Search for the cell housing the specified text and yield its [X, Y] center coordinate. 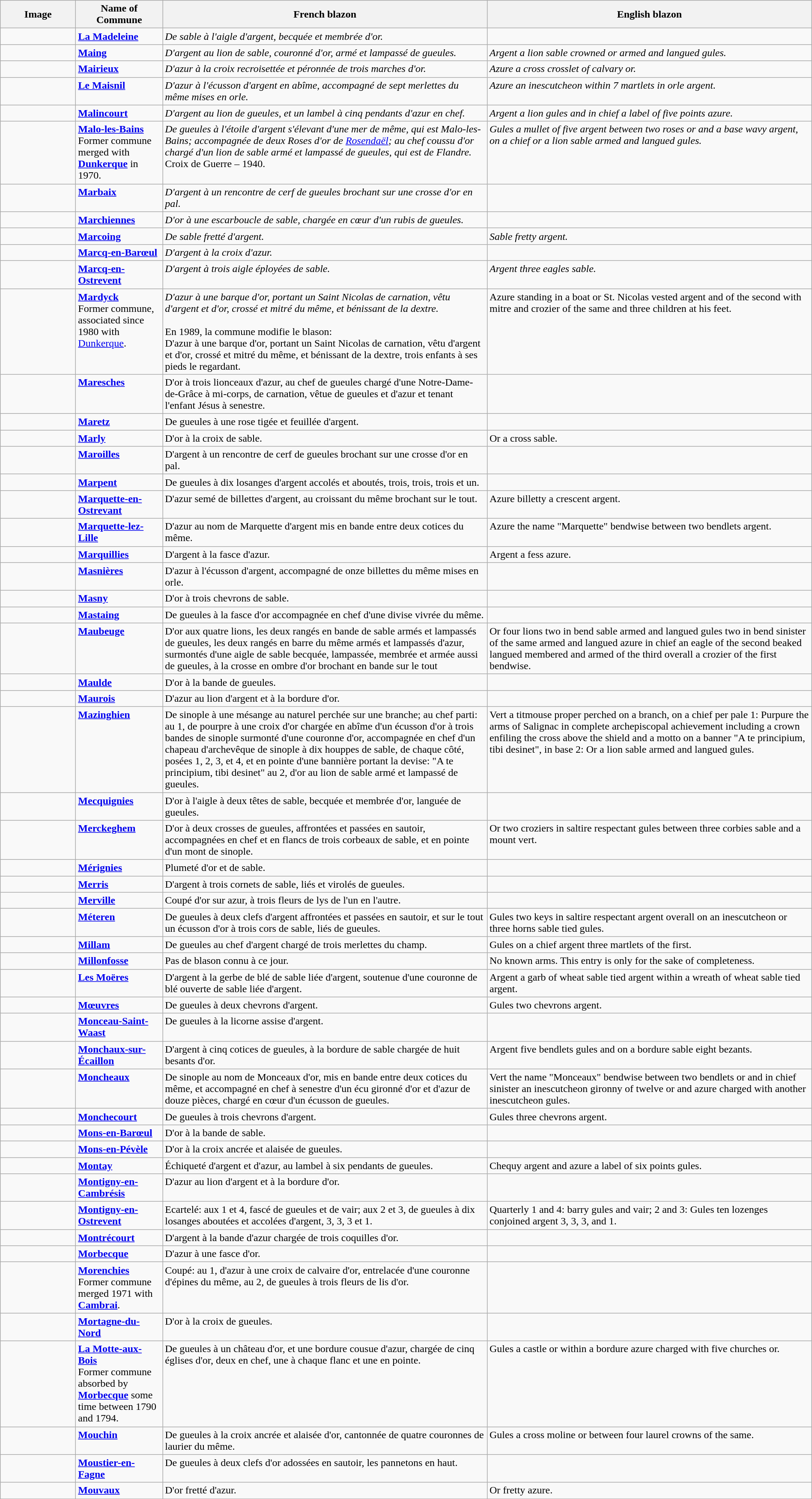
Maing [119, 53]
Argent a garb of wheat sable tied argent within a wreath of wheat sable tied argent. [649, 983]
Gules a cross moline or between four laurel crowns of the same. [649, 1440]
Mérignies [119, 868]
Montrécourt [119, 1238]
De gueules à deux chevrons d'argent. [325, 1005]
Or fretty azure. [649, 1490]
Malo-les-BainsFormer commune merged with Dunkerque in 1970. [119, 153]
D'or à la croix de sable. [325, 438]
De gueules au chef d'argent chargé de trois merlettes du champ. [325, 945]
Marcq-en-Ostrevent [119, 274]
English blazon [649, 15]
De gueules à dix losanges d'argent accolés et aboutés, trois, trois, trois et un. [325, 482]
D'argent à cinq cotices de gueules, à la bordure de sable chargée de huit besants d'or. [325, 1055]
Argent a lion gules and in chief a label of five points azure. [649, 113]
Les Moëres [119, 983]
Monchecourt [119, 1116]
D'or à la bande de sable. [325, 1133]
D'azur à une fasce d'or. [325, 1254]
Maroilles [119, 460]
De gueules à un château d'or, et une bordure cousue d'azur, chargée de cinq églises d'or, deux en chef, une à chaque flanc et une en pointe. [325, 1384]
D'argent à trois cornets de sable, liés et virolés de gueules. [325, 884]
Échiqueté d'argent et d'azur, au lambel à six pendants de gueules. [325, 1166]
D'argent à la fasce d'azur. [325, 554]
Mœuvres [119, 1005]
Masnières [119, 577]
Azure a cross crosslet of calvary or. [649, 69]
Marchiennes [119, 220]
Gules a mullet of five argent between two roses or and a base wavy argent, on a chief or a lion sable armed and langued gules. [649, 153]
D'argent à la croix d'azur. [325, 252]
Mouvaux [119, 1490]
Morbecque [119, 1254]
MorenchiesFormer commune merged 1971 with Cambrai. [119, 1288]
Maulde [119, 682]
Gules on a chief argent three martlets of the first. [649, 945]
D'argent au lion de gueules, et un lambel à cinq pendants d'azur en chef. [325, 113]
Monchaux-sur-Écaillon [119, 1055]
Marpent [119, 482]
Argent a fess azure. [649, 554]
De sable fretté d'argent. [325, 236]
Coupé d'or sur azur, à trois fleurs de lys de l'un en l'autre. [325, 901]
Moustier-en-Fagne [119, 1469]
De gueules à la fasce d'or accompagnée en chef d'une divise vivrée du même. [325, 615]
De gueules à la croix ancrée et alaisée d'or, cantonnée de quatre couronnes de laurier du même. [325, 1440]
D'or à l'aigle à deux têtes de sable, becquée et membrée d'or, languée de gueules. [325, 806]
Le Maisnil [119, 91]
No known arms. This entry is only for the sake of completeness. [649, 961]
Azure an inescutcheon within 7 martlets in orle argent. [649, 91]
Name of Commune [119, 15]
Maretz [119, 422]
Merville [119, 901]
D'or à une escarboucle de sable, chargée en cœur d'un rubis de gueules. [325, 220]
Masny [119, 598]
D'azur semé de billettes d'argent, au croissant du même brochant sur le tout. [325, 505]
De gueules à deux clefs d'argent affrontées et passées en sautoir, et sur le tout un écusson d'or à trois cors de sable, liés de gueules. [325, 923]
Malincourt [119, 113]
Or a cross sable. [649, 438]
Ecartelé: aux 1 et 4, fascé de gueules et de vair; aux 2 et 3, de gueules à dix losanges aboutées et accolées d'argent, 3, 3, 3 et 1. [325, 1216]
Gules two keys in saltire respectant argent overall on an inescutcheon or three horns sable tied gules. [649, 923]
Chequy argent and azure a label of six points gules. [649, 1166]
Maresches [119, 394]
Marly [119, 438]
D'argent à trois aigle éployées de sable. [325, 274]
Millam [119, 945]
D'argent au lion de sable, couronné d'or, armé et lampassé de gueules. [325, 53]
De gueules à une rose tigée et feuillée d'argent. [325, 422]
Mouchin [119, 1440]
D'argent à la gerbe de blé de sable liée d'argent, soutenue d'une couronne de blé ouverte de sable liée d'argent. [325, 983]
Marquette-lez-Lille [119, 532]
Mons-en-Barœul [119, 1133]
De gueules à deux clefs d'or adossées en sautoir, les pannetons en haut. [325, 1469]
D'azur à la croix recroisettée et péronnée de trois marches d'or. [325, 69]
D'or à la croix de gueules. [325, 1327]
D'or à la croix ancrée et alaisée de gueules. [325, 1149]
Argent five bendlets gules and on a bordure sable eight bezants. [649, 1055]
Gules two chevrons argent. [649, 1005]
Gules a castle or within a bordure azure charged with five churches or. [649, 1384]
Marbaix [119, 198]
Marcq-en-Barœul [119, 252]
Azure the name "Marquette" bendwise between two bendlets argent. [649, 532]
Image [38, 15]
Pas de blason connu à ce jour. [325, 961]
Gules three chevrons argent. [649, 1116]
French blazon [325, 15]
Mazinghien [119, 749]
Mons-en-Pévèle [119, 1149]
D'azur à l'écusson d'argent, accompagné de onze billettes du même mises en orle. [325, 577]
Montigny-en-Cambrésis [119, 1188]
Or two croziers in saltire respectant gules between three corbies sable and a mount vert. [649, 840]
Montay [119, 1166]
Coupé: au 1, d'azur à une croix de calvaire d'or, entrelacée d'une couronne d'épines du même, au 2, de gueules à trois fleurs de lis d'or. [325, 1288]
MardyckFormer commune, associated since 1980 with Dunkerque. [119, 332]
Quarterly 1 and 4: barry gules and vair; 2 and 3: Gules ten lozenges conjoined argent 3, 3, 3, and 1. [649, 1216]
D'or à trois chevrons de sable. [325, 598]
Maurois [119, 698]
Marquillies [119, 554]
Azure standing in a boat or St. Nicolas vested argent and of the second with mitre and crozier of the same and three children at his feet. [649, 332]
Montigny-en-Ostrevent [119, 1216]
La Motte-aux-BoisFormer commune absorbed by Morbecque some time between 1790 and 1794. [119, 1384]
De gueules à trois chevrons d'argent. [325, 1116]
Mairieux [119, 69]
Sable fretty argent. [649, 236]
Marcoing [119, 236]
D'azur au nom de Marquette d'argent mis en bande entre deux cotices du même. [325, 532]
Monceau-Saint-Waast [119, 1027]
Mastaing [119, 615]
Mortagne-du-Nord [119, 1327]
Millonfosse [119, 961]
La Madeleine [119, 36]
Maubeuge [119, 649]
Azure billetty a crescent argent. [649, 505]
Méteren [119, 923]
D'azur à l'écusson d'argent en abîme, accompagné de sept merlettes du même mises en orle. [325, 91]
D'or à la bande de gueules. [325, 682]
D'or fretté d'azur. [325, 1490]
Argent three eagles sable. [649, 274]
Merris [119, 884]
Argent a lion sable crowned or armed and langued gules. [649, 53]
Mecquignies [119, 806]
Merckeghem [119, 840]
Marquette-en-Ostrevant [119, 505]
De gueules à la licorne assise d'argent. [325, 1027]
De sable à l'aigle d'argent, becquée et membrée d'or. [325, 36]
Plumeté d'or et de sable. [325, 868]
Moncheaux [119, 1089]
D'argent à la bande d'azur chargée de trois coquilles d'or. [325, 1238]
